Detect which cell encompasses the target text, then output its (x, y) center coordinate. 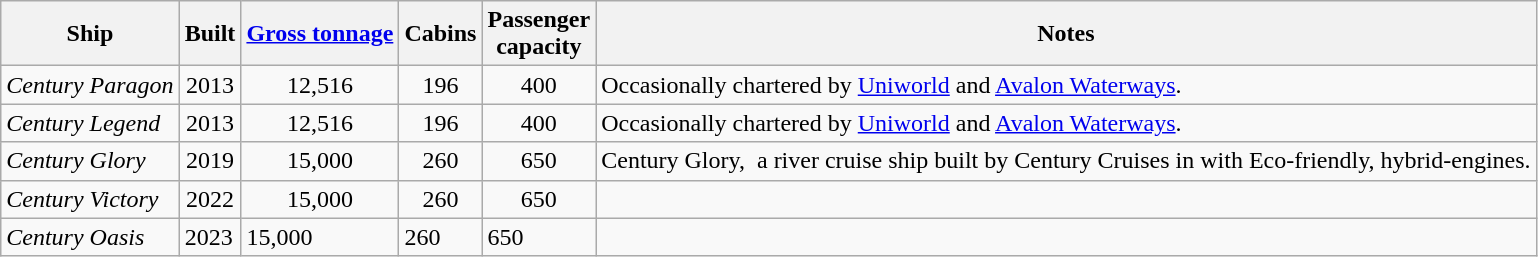
Century Glory, a river cruise ship built by Century Cruises in with Eco-friendly, hybrid-engines. (1066, 161)
Century Legend (90, 123)
Century Victory (90, 199)
Passengercapacity (539, 34)
Century Oasis (90, 237)
Notes (1066, 34)
2023 (210, 237)
Built (210, 34)
Century Glory (90, 161)
Gross tonnage (320, 34)
Century Paragon (90, 85)
2019 (210, 161)
2022 (210, 199)
Cabins (440, 34)
Ship (90, 34)
